Locate the cell with the specified text and output its (X, Y) center coordinate. 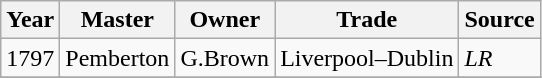
Owner (225, 20)
Trade (367, 20)
G.Brown (225, 58)
Pemberton (118, 58)
1797 (30, 58)
Source (500, 20)
Year (30, 20)
LR (500, 58)
Master (118, 20)
Liverpool–Dublin (367, 58)
